From the cell containing the given text, extract its center point as (x, y) coordinate. 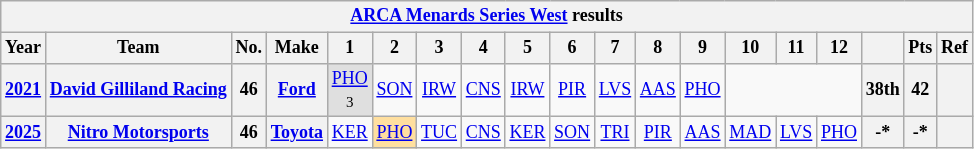
7 (614, 48)
PHO3 (350, 90)
TRI (614, 132)
Make (296, 48)
David Gilliland Racing (138, 90)
3 (440, 48)
5 (528, 48)
8 (658, 48)
38th (882, 90)
6 (572, 48)
2021 (24, 90)
TUC (440, 132)
Ref (955, 48)
Team (138, 48)
Year (24, 48)
1 (350, 48)
11 (796, 48)
2 (394, 48)
No. (248, 48)
Pts (920, 48)
ARCA Menards Series West results (487, 16)
12 (840, 48)
MAD (750, 132)
Nitro Motorsports (138, 132)
2025 (24, 132)
9 (702, 48)
Toyota (296, 132)
10 (750, 48)
42 (920, 90)
4 (483, 48)
Ford (296, 90)
